Pinpoint the cell where the given text exists, returning its [X, Y] midpoint coordinate. 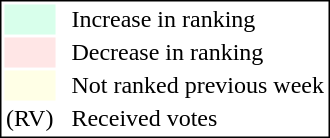
Not ranked previous week [198, 85]
Decrease in ranking [198, 53]
Increase in ranking [198, 19]
Received votes [198, 119]
(RV) [29, 119]
